Extract the (X, Y) coordinate from the center of the cell holding the provided text.  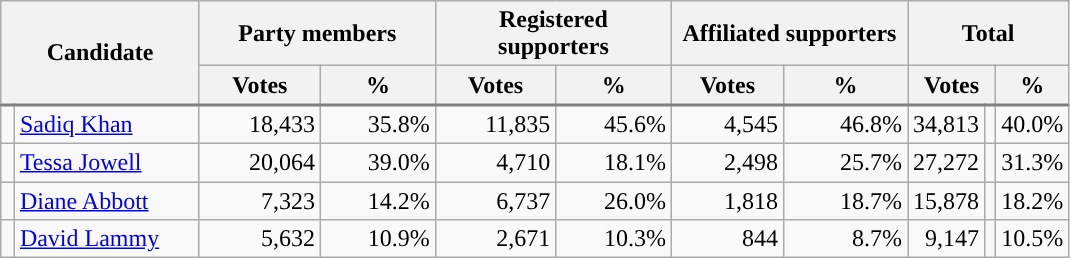
15,878 (946, 201)
1,818 (727, 201)
25.7% (846, 162)
Affiliated supporters (789, 34)
7,323 (260, 201)
David Lammy (106, 239)
11,835 (495, 124)
18,433 (260, 124)
Diane Abbott (106, 201)
Tessa Jowell (106, 162)
14.2% (378, 201)
35.8% (378, 124)
45.6% (614, 124)
18.7% (846, 201)
Total (988, 34)
34,813 (946, 124)
26.0% (614, 201)
27,272 (946, 162)
2,498 (727, 162)
5,632 (260, 239)
Sadiq Khan (106, 124)
46.8% (846, 124)
4,545 (727, 124)
844 (727, 239)
8.7% (846, 239)
20,064 (260, 162)
10.5% (1032, 239)
18.2% (1032, 201)
6,737 (495, 201)
40.0% (1032, 124)
Candidate (100, 53)
Party members (317, 34)
10.9% (378, 239)
9,147 (946, 239)
39.0% (378, 162)
Registered supporters (553, 34)
31.3% (1032, 162)
2,671 (495, 239)
10.3% (614, 239)
18.1% (614, 162)
4,710 (495, 162)
